Output the [X, Y] coordinate of the center of the cell containing the given text.  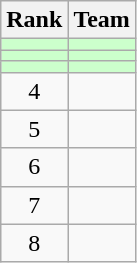
Rank [34, 20]
Team [102, 20]
7 [34, 205]
8 [34, 243]
5 [34, 129]
6 [34, 167]
4 [34, 91]
